Locate the cell with the specified text and output its (x, y) center coordinate. 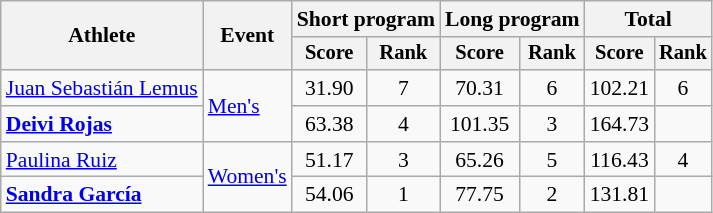
2 (552, 195)
164.73 (620, 124)
Women's (248, 178)
102.21 (620, 88)
Juan Sebastián Lemus (102, 88)
Men's (248, 106)
77.75 (480, 195)
Paulina Ruiz (102, 160)
5 (552, 160)
31.90 (330, 88)
1 (404, 195)
Sandra García (102, 195)
Total (648, 19)
101.35 (480, 124)
Athlete (102, 36)
65.26 (480, 160)
Event (248, 36)
Deivi Rojas (102, 124)
63.38 (330, 124)
Short program (366, 19)
131.81 (620, 195)
54.06 (330, 195)
Long program (512, 19)
116.43 (620, 160)
7 (404, 88)
51.17 (330, 160)
70.31 (480, 88)
